Detect which cell encompasses the target text, then output its (x, y) center coordinate. 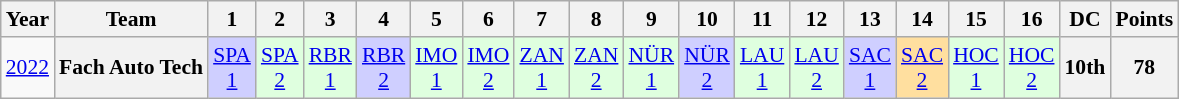
SPA2 (280, 68)
4 (384, 19)
16 (1032, 19)
10th (1086, 68)
Team (131, 19)
5 (436, 19)
SPA1 (232, 68)
SAC2 (922, 68)
15 (976, 19)
78 (1144, 68)
11 (762, 19)
RBR1 (330, 68)
IMO2 (488, 68)
LAU1 (762, 68)
2 (280, 19)
2022 (28, 68)
NÜR1 (651, 68)
ZAN2 (596, 68)
Points (1144, 19)
HOC2 (1032, 68)
HOC1 (976, 68)
Year (28, 19)
9 (651, 19)
10 (707, 19)
RBR2 (384, 68)
8 (596, 19)
3 (330, 19)
NÜR2 (707, 68)
14 (922, 19)
12 (816, 19)
DC (1086, 19)
7 (541, 19)
Fach Auto Tech (131, 68)
IMO1 (436, 68)
SAC1 (870, 68)
ZAN1 (541, 68)
6 (488, 19)
LAU2 (816, 68)
13 (870, 19)
1 (232, 19)
